Identify which cell holds the provided text, then report its [x, y] central coordinate. 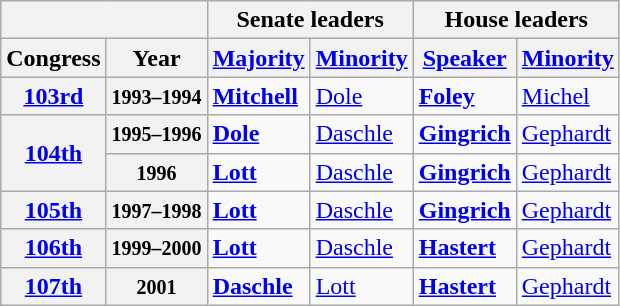
House leaders [516, 20]
105th [54, 210]
Foley [464, 96]
1996 [156, 172]
104th [54, 153]
1993–1994 [156, 96]
103rd [54, 96]
Majority [258, 58]
1999–2000 [156, 248]
Year [156, 58]
Speaker [464, 58]
Michel [568, 96]
Congress [54, 58]
1995–1996 [156, 134]
2001 [156, 286]
106th [54, 248]
1997–1998 [156, 210]
Mitchell [258, 96]
Senate leaders [310, 20]
107th [54, 286]
